For the text-containing cell, return its midpoint in (x, y) coordinate format. 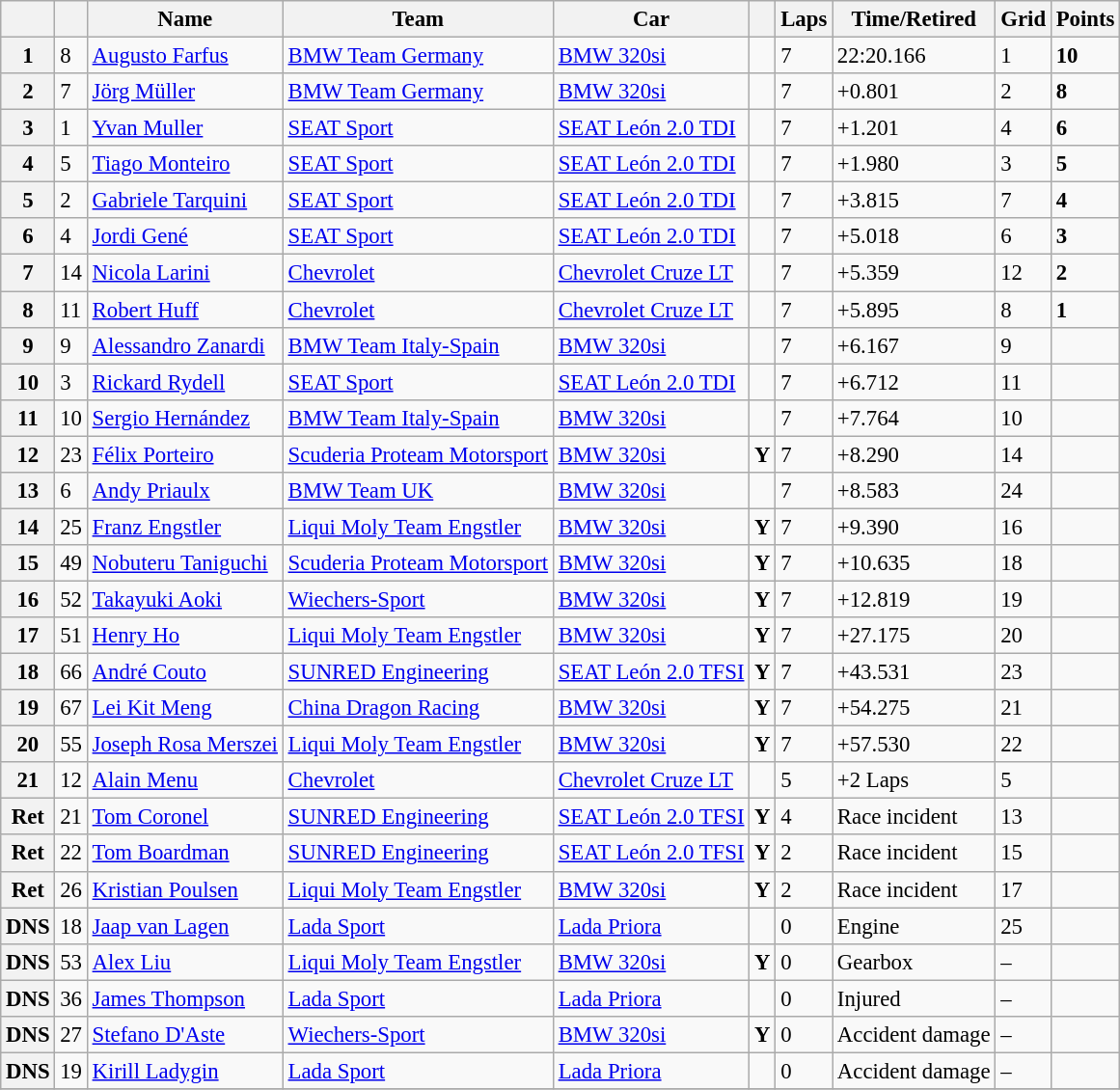
Nobuteru Taniguchi (185, 563)
Team (418, 19)
Tiago Monteiro (185, 164)
+7.764 (915, 418)
+27.175 (915, 636)
52 (71, 599)
24 (1023, 491)
22:20.166 (915, 56)
55 (71, 745)
Laps (805, 19)
+1.980 (915, 164)
Jörg Müller (185, 92)
Tom Coronel (185, 817)
+5.018 (915, 236)
67 (71, 708)
Andy Priaulx (185, 491)
Jaap van Lagen (185, 926)
Kristian Poulsen (185, 889)
Franz Engstler (185, 527)
Lei Kit Meng (185, 708)
51 (71, 636)
+6.167 (915, 345)
+57.530 (915, 745)
+8.583 (915, 491)
Henry Ho (185, 636)
Alex Liu (185, 962)
Points (1084, 19)
+0.801 (915, 92)
+5.359 (915, 273)
Grid (1023, 19)
Gabriele Tarquini (185, 201)
Jordi Gené (185, 236)
Gearbox (915, 962)
Kirill Ladygin (185, 1071)
+8.290 (915, 454)
Injured (915, 998)
Time/Retired (915, 19)
Robert Huff (185, 310)
Takayuki Aoki (185, 599)
Augusto Farfus (185, 56)
Rickard Rydell (185, 382)
Joseph Rosa Merszei (185, 745)
+6.712 (915, 382)
Engine (915, 926)
Félix Porteiro (185, 454)
Nicola Larini (185, 273)
+1.201 (915, 128)
53 (71, 962)
36 (71, 998)
André Couto (185, 672)
Car (650, 19)
Stefano D'Aste (185, 1035)
Yvan Muller (185, 128)
Sergio Hernández (185, 418)
China Dragon Racing (418, 708)
+10.635 (915, 563)
+54.275 (915, 708)
Alessandro Zanardi (185, 345)
+9.390 (915, 527)
49 (71, 563)
+43.531 (915, 672)
Alain Menu (185, 780)
James Thompson (185, 998)
Tom Boardman (185, 854)
+12.819 (915, 599)
+5.895 (915, 310)
BMW Team UK (418, 491)
66 (71, 672)
Name (185, 19)
27 (71, 1035)
+3.815 (915, 201)
26 (71, 889)
+2 Laps (915, 780)
